Locate the cell with the specified text and output its (x, y) center coordinate. 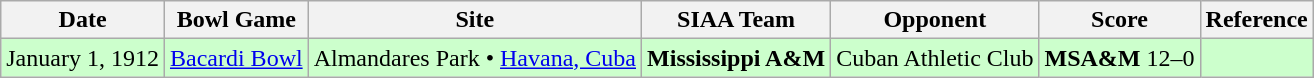
Score (1120, 20)
Reference (1256, 20)
Almandares Park • Havana, Cuba (474, 58)
Bowl Game (236, 20)
Bacardi Bowl (236, 58)
Date (83, 20)
Opponent (935, 20)
SIAA Team (736, 20)
January 1, 1912 (83, 58)
Cuban Athletic Club (935, 58)
Site (474, 20)
MSA&M 12–0 (1120, 58)
Mississippi A&M (736, 58)
